Return (X, Y) of the center of cell containing provided text 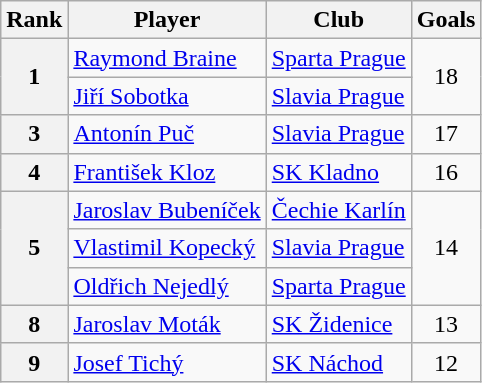
9 (34, 362)
8 (34, 324)
16 (446, 172)
Club (338, 20)
Rank (34, 20)
12 (446, 362)
Goals (446, 20)
Antonín Puč (167, 134)
1 (34, 77)
Jiří Sobotka (167, 96)
14 (446, 248)
4 (34, 172)
3 (34, 134)
SK Náchod (338, 362)
Raymond Braine (167, 58)
Oldřich Nejedlý (167, 286)
Player (167, 20)
13 (446, 324)
Vlastimil Kopecký (167, 248)
17 (446, 134)
Jaroslav Moták (167, 324)
SK Židenice (338, 324)
Jaroslav Bubeníček (167, 210)
František Kloz (167, 172)
5 (34, 248)
Čechie Karlín (338, 210)
Josef Tichý (167, 362)
SK Kladno (338, 172)
18 (446, 77)
